Return the (x, y) coordinate for the center point of the cell that contains the specified text.  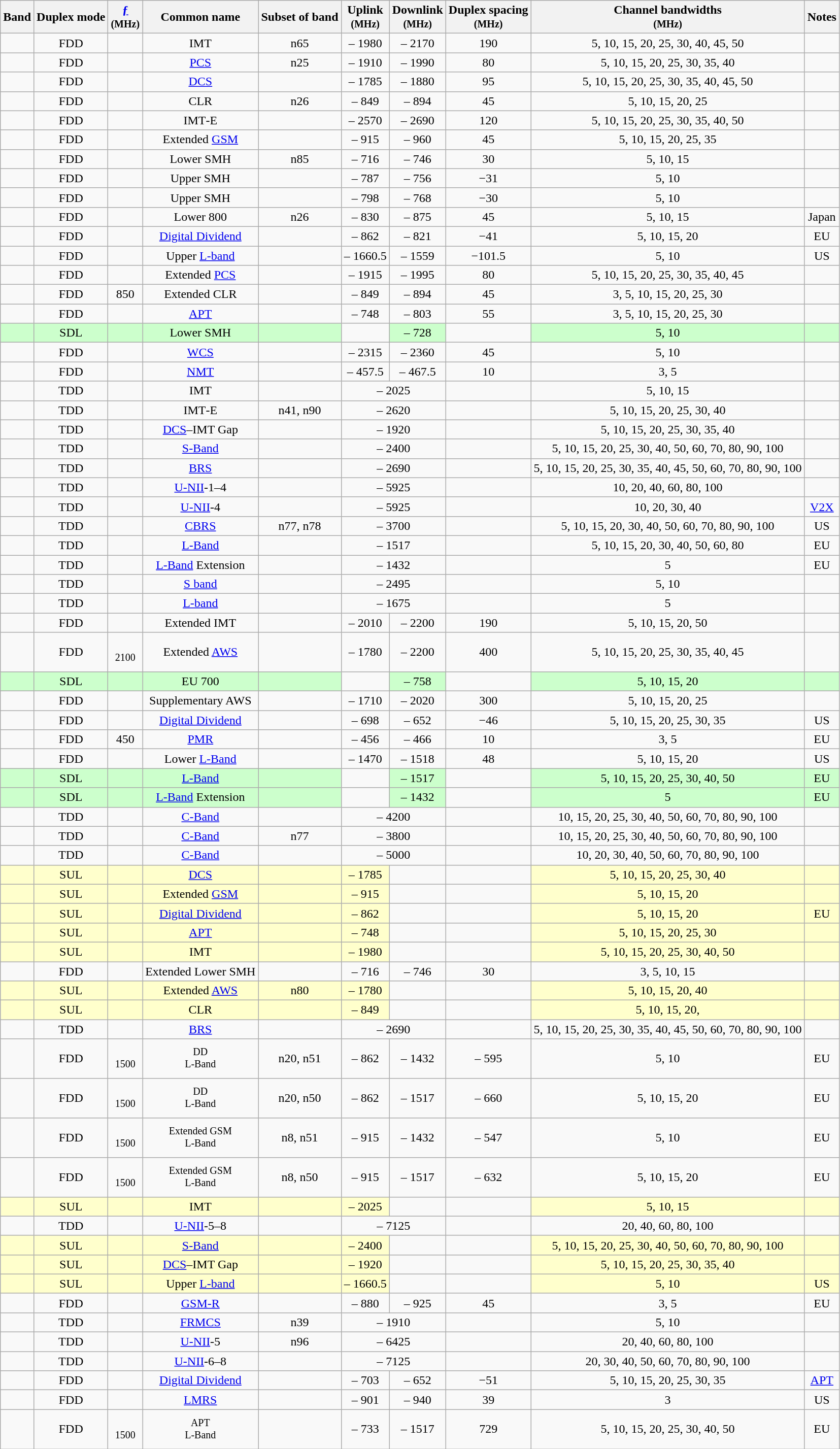
– 880 (365, 1303)
– 2315 (365, 352)
n8, n50 (299, 1177)
Channel bandwidths(MHz) (668, 17)
– 466 (417, 739)
5, 10, 15, 20, 30, 40, 50, 60, 70, 80, 90, 100 (668, 526)
−30 (488, 197)
– 1880 (417, 82)
– 3700 (393, 526)
– 830 (365, 217)
20, 30, 40, 50, 60, 70, 80, 90, 100 (668, 1361)
n20, n51 (299, 1059)
– 698 (365, 720)
Duplex mode (71, 17)
Subset of band (299, 17)
PMR (200, 739)
EU 700 (200, 682)
– 457.5 (365, 372)
– 1915 (365, 275)
– 632 (488, 1177)
– 758 (417, 682)
5, 10, 15, 20, 40 (668, 991)
n77 (299, 836)
L-band (200, 603)
– 1710 (365, 701)
Japan (822, 217)
CBRS (200, 526)
n41, n90 (299, 410)
95 (488, 82)
– 1995 (417, 275)
– 703 (365, 1380)
400 (488, 652)
Extended IMT (200, 623)
– 733 (365, 1429)
Lower 800 (200, 217)
10, 20, 40, 60, 80, 100 (668, 487)
Extended PCS (200, 275)
3, 5, 10, 15 (668, 971)
450 (125, 739)
Common name (200, 17)
ƒ(MHz) (125, 17)
Extended Lower SMH (200, 971)
– 1990 (417, 62)
Supplementary AWS (200, 701)
LMRS (200, 1400)
– 901 (365, 1400)
– 728 (417, 333)
– 456 (365, 739)
n77, n78 (299, 526)
48 (488, 759)
U-NII-5–8 (200, 1226)
2100 (125, 652)
5, 10, 15, 20, 25, 35 (668, 140)
– 1675 (393, 603)
U-NII-5 (200, 1342)
3 (668, 1400)
– 1518 (417, 759)
Downlink(MHz) (417, 17)
– 595 (488, 1059)
−41 (488, 236)
120 (488, 120)
– 756 (417, 178)
−46 (488, 720)
– 2170 (417, 43)
WCS (200, 352)
Lower L‑Band (200, 759)
U-NII-4 (200, 507)
5, 10, 15, 20, 25, 30, 35, 40, 50 (668, 120)
– 2010 (365, 623)
– 660 (488, 1098)
−31 (488, 178)
– 768 (417, 197)
n20, n50 (299, 1098)
5, 10, 15, 20, (668, 1010)
Band (17, 17)
S band (200, 584)
– 2360 (417, 352)
n96 (299, 1342)
– 3800 (393, 836)
PCS (200, 62)
– 2620 (393, 410)
−51 (488, 1380)
– 803 (417, 314)
10, 20, 30, 40, 50, 60, 70, 80, 90, 100 (668, 855)
n39 (299, 1322)
V2X (822, 507)
– 5000 (393, 855)
– 2495 (393, 584)
U-NII-6–8 (200, 1361)
– 798 (365, 197)
n80 (299, 991)
55 (488, 314)
5, 10, 15, 20, 50 (668, 623)
– 547 (488, 1137)
– 2020 (417, 701)
729 (488, 1429)
– 821 (417, 236)
850 (125, 294)
n25 (299, 62)
– 4200 (393, 817)
– 875 (417, 217)
FRMCS (200, 1322)
– 960 (417, 140)
−101.5 (488, 255)
Duplex spacing(MHz) (488, 17)
– 940 (417, 1400)
– 925 (417, 1303)
Notes (822, 17)
n8, n51 (299, 1137)
5, 10, 15, 20, 25, 30, 35, 40, 45, 50 (668, 82)
NMT (200, 372)
5, 10, 15, 20, 30, 40, 50, 60, 80 (668, 545)
Extended CLR (200, 294)
n65 (299, 43)
39 (488, 1400)
– 1559 (417, 255)
U-NII-1–4 (200, 487)
5, 10, 15, 20, 25, 30 (668, 932)
– 6425 (393, 1342)
10, 20, 30, 40 (668, 507)
5, 10, 15, 20, 25, 30, 40, 45, 50 (668, 43)
– 787 (365, 178)
Uplink(MHz) (365, 17)
– 1470 (365, 759)
– 467.5 (417, 372)
n85 (299, 159)
APTL-Band (200, 1429)
GSM-R (200, 1303)
– 2570 (365, 120)
300 (488, 701)
